Scan for the cell matching the given text and deliver its [x, y] coordinate at center. 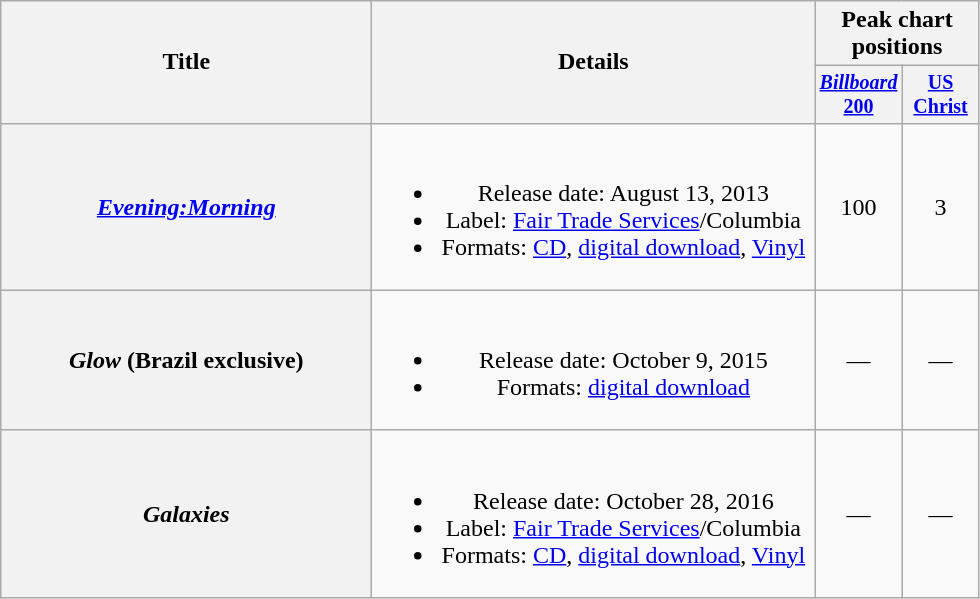
Title [186, 62]
Glow (Brazil exclusive) [186, 360]
Galaxies [186, 514]
Evening:Morning [186, 206]
Release date: October 28, 2016Label: Fair Trade Services/ColumbiaFormats: CD, digital download, Vinyl [594, 514]
Peak chart positions [897, 34]
Details [594, 62]
3 [940, 206]
Release date: August 13, 2013Label: Fair Trade Services/ColumbiaFormats: CD, digital download, Vinyl [594, 206]
100 [858, 206]
Billboard 200 [858, 94]
USChrist [940, 94]
Release date: October 9, 2015Formats: digital download [594, 360]
